Search for the cell housing the specified text and yield its [X, Y] center coordinate. 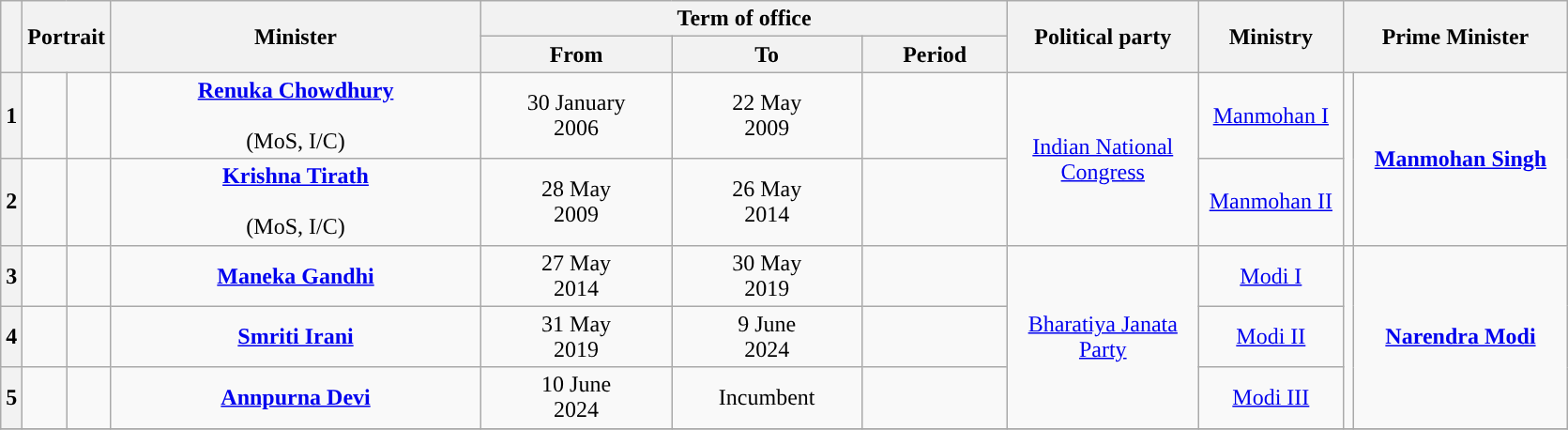
Renuka Chowdhury(MoS, I/C) [295, 115]
Manmohan II [1271, 202]
Prime Minister [1455, 37]
22 May2009 [768, 115]
5 [11, 398]
Ministry [1271, 37]
27 May2014 [576, 276]
Period [935, 54]
Modi II [1271, 336]
26 May2014 [768, 202]
4 [11, 336]
Krishna Tirath(MoS, I/C) [295, 202]
To [768, 54]
Narendra Modi [1460, 336]
Modi I [1271, 276]
Portrait [67, 37]
Bharatiya Janata Party [1104, 336]
1 [11, 115]
Political party [1104, 37]
Incumbent [768, 398]
28 May2009 [576, 202]
31 May2019 [576, 336]
Manmohan I [1271, 115]
Modi III [1271, 398]
3 [11, 276]
Manmohan Singh [1460, 159]
30 January2006 [576, 115]
2 [11, 202]
10 June2024 [576, 398]
30 May2019 [768, 276]
Minister [295, 37]
From [576, 54]
Indian National Congress [1104, 159]
Term of office [745, 19]
Smriti Irani [295, 336]
Annpurna Devi [295, 398]
Maneka Gandhi [295, 276]
9 June2024 [768, 336]
